Return [X, Y] of the center of cell containing provided text 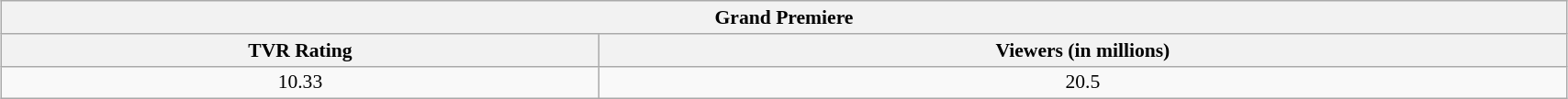
20.5 [1082, 82]
10.33 [301, 82]
Grand Premiere [784, 17]
Viewers (in millions) [1082, 50]
TVR Rating [301, 50]
